Locate the cell with the specified text and output its (X, Y) center coordinate. 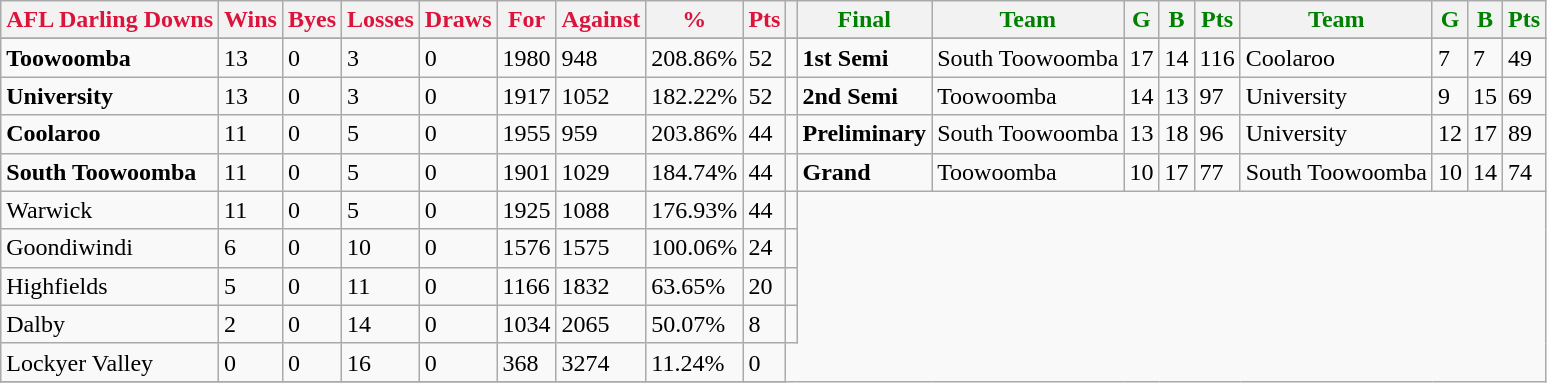
176.93% (694, 210)
Wins (251, 20)
1034 (526, 324)
100.06% (694, 248)
24 (764, 248)
77 (1217, 172)
2 (251, 324)
2nd Semi (864, 96)
9 (1450, 96)
1166 (526, 286)
6 (251, 248)
2065 (601, 324)
208.86% (694, 58)
Against (601, 20)
3274 (601, 362)
Losses (381, 20)
184.74% (694, 172)
% (694, 20)
For (526, 20)
96 (1217, 134)
Dalby (110, 324)
203.86% (694, 134)
97 (1217, 96)
116 (1217, 58)
1576 (526, 248)
182.22% (694, 96)
Warwick (110, 210)
AFL Darling Downs (110, 20)
16 (381, 362)
Draws (458, 20)
1901 (526, 172)
948 (601, 58)
11.24% (694, 362)
959 (601, 134)
Lockyer Valley (110, 362)
368 (526, 362)
74 (1524, 172)
18 (1176, 134)
69 (1524, 96)
1980 (526, 58)
1088 (601, 210)
15 (1486, 96)
Preliminary (864, 134)
1925 (526, 210)
12 (1450, 134)
1955 (526, 134)
Goondiwindi (110, 248)
1917 (526, 96)
Grand (864, 172)
20 (764, 286)
89 (1524, 134)
1052 (601, 96)
Byes (312, 20)
1575 (601, 248)
Highfields (110, 286)
50.07% (694, 324)
Final (864, 20)
49 (1524, 58)
63.65% (694, 286)
8 (764, 324)
1832 (601, 286)
1029 (601, 172)
1st Semi (864, 58)
